Output the [x, y] coordinate of the center of the cell containing the given text.  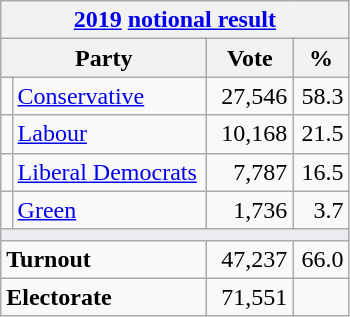
Liberal Democrats [110, 172]
Electorate [104, 297]
Vote [250, 58]
21.5 [321, 134]
27,546 [250, 96]
1,736 [250, 210]
7,787 [250, 172]
66.0 [321, 259]
3.7 [321, 210]
2019 notional result [175, 20]
Green [110, 210]
71,551 [250, 297]
47,237 [250, 259]
10,168 [250, 134]
Conservative [110, 96]
% [321, 58]
Labour [110, 134]
16.5 [321, 172]
Turnout [104, 259]
Party [104, 58]
58.3 [321, 96]
